Detect which cell encompasses the target text, then output its [x, y] center coordinate. 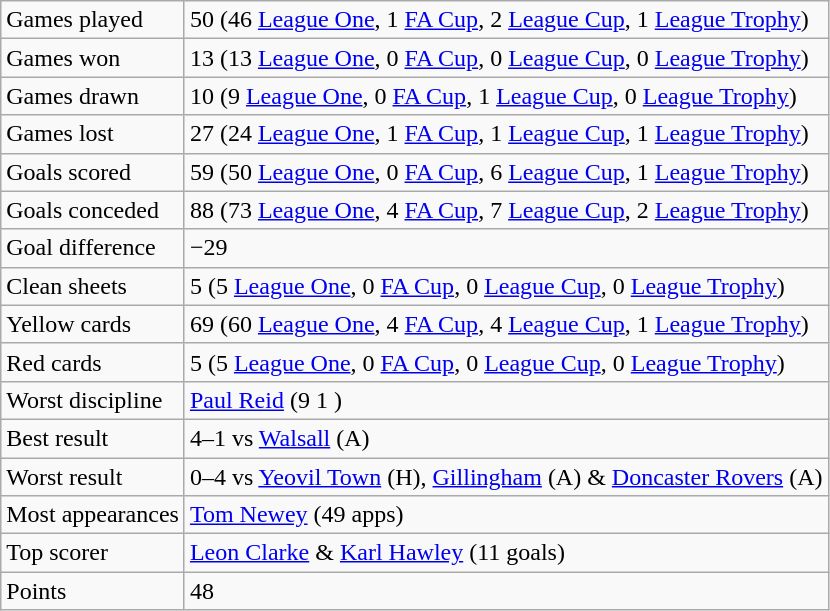
Paul Reid (9 1 ) [506, 400]
Games lost [93, 134]
Worst result [93, 477]
Goals scored [93, 172]
50 (46 League One, 1 FA Cup, 2 League Cup, 1 League Trophy) [506, 20]
Goal difference [93, 248]
Games played [93, 20]
Most appearances [93, 515]
0–4 vs Yeovil Town (H), Gillingham (A) & Doncaster Rovers (A) [506, 477]
Yellow cards [93, 324]
Top scorer [93, 553]
Best result [93, 438]
13 (13 League One, 0 FA Cup, 0 League Cup, 0 League Trophy) [506, 58]
27 (24 League One, 1 FA Cup, 1 League Cup, 1 League Trophy) [506, 134]
88 (73 League One, 4 FA Cup, 7 League Cup, 2 League Trophy) [506, 210]
Tom Newey (49 apps) [506, 515]
Goals conceded [93, 210]
Leon Clarke & Karl Hawley (11 goals) [506, 553]
Games drawn [93, 96]
10 (9 League One, 0 FA Cup, 1 League Cup, 0 League Trophy) [506, 96]
48 [506, 591]
Games won [93, 58]
−29 [506, 248]
Worst discipline [93, 400]
59 (50 League One, 0 FA Cup, 6 League Cup, 1 League Trophy) [506, 172]
69 (60 League One, 4 FA Cup, 4 League Cup, 1 League Trophy) [506, 324]
Clean sheets [93, 286]
Points [93, 591]
Red cards [93, 362]
4–1 vs Walsall (A) [506, 438]
